Detect which cell encompasses the target text, then output its (x, y) center coordinate. 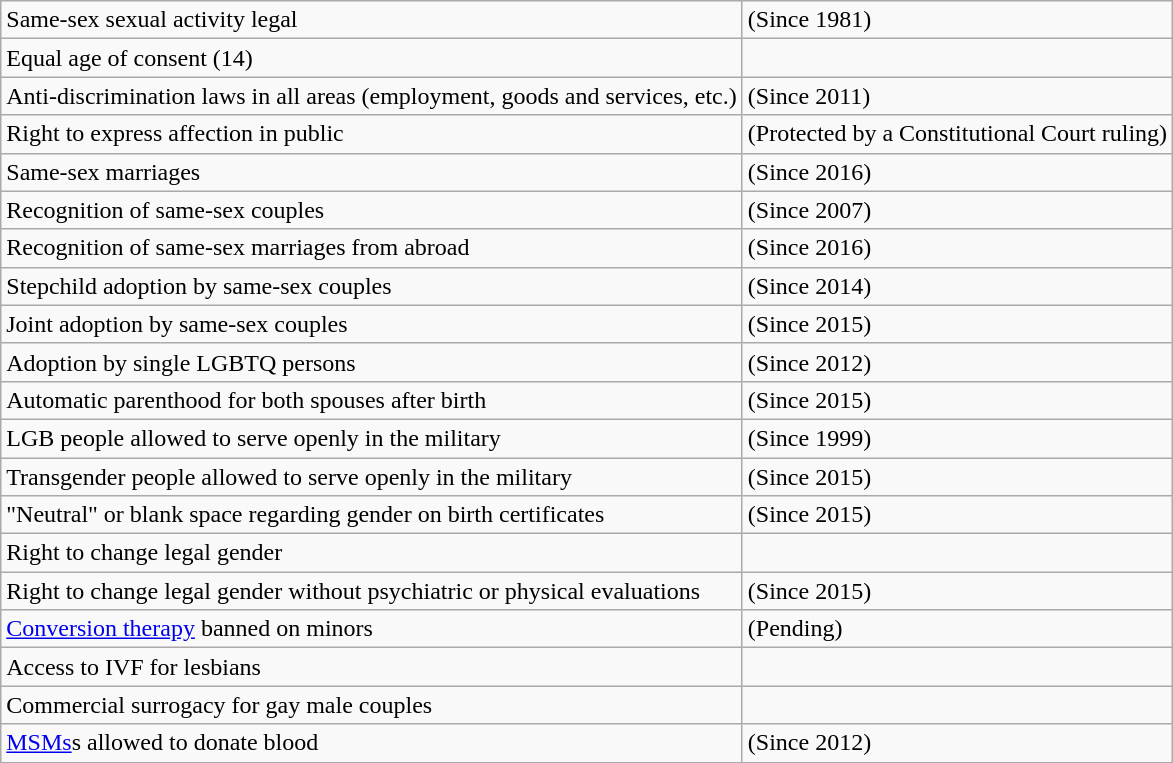
LGB people allowed to serve openly in the military (372, 438)
Recognition of same-sex marriages from abroad (372, 248)
Anti-discrimination laws in all areas (employment, goods and services, etc.) (372, 96)
(Since 1981) (957, 20)
Automatic parenthood for both spouses after birth (372, 400)
Recognition of same-sex couples (372, 210)
MSMss allowed to donate blood (372, 743)
Right to change legal gender without psychiatric or physical evaluations (372, 591)
(Since 2014) (957, 286)
(Since 1999) (957, 438)
Same-sex marriages (372, 172)
"Neutral" or blank space regarding gender on birth certificates (372, 515)
Stepchild adoption by same-sex couples (372, 286)
Right to change legal gender (372, 553)
Right to express affection in public (372, 134)
(Pending) (957, 629)
Adoption by single LGBTQ persons (372, 362)
Transgender people allowed to serve openly in the military (372, 477)
(Since 2007) (957, 210)
Same-sex sexual activity legal (372, 20)
Commercial surrogacy for gay male couples (372, 705)
(Since 2011) (957, 96)
Joint adoption by same-sex couples (372, 324)
Equal age of consent (14) (372, 58)
Conversion therapy banned on minors (372, 629)
(Protected by a Constitutional Court ruling) (957, 134)
Access to IVF for lesbians (372, 667)
